Scan for the cell matching the given text and deliver its [X, Y] coordinate at center. 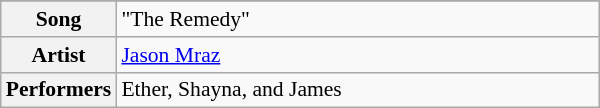
Song [59, 19]
"The Remedy" [358, 19]
Ether, Shayna, and James [358, 90]
Jason Mraz [358, 55]
Performers [59, 90]
Artist [59, 55]
